Search for the cell housing the specified text and yield its (x, y) center coordinate. 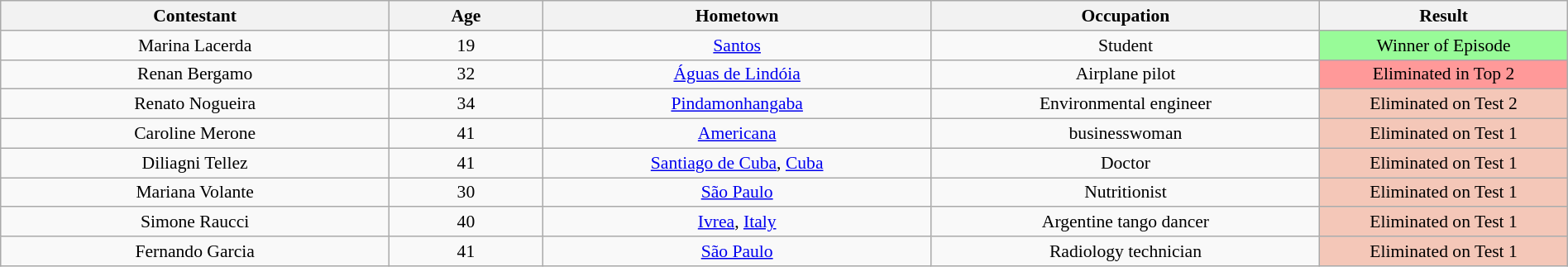
Airplane pilot (1126, 74)
40 (466, 222)
Environmental engineer (1126, 104)
Marina Lacerda (195, 45)
Hometown (737, 16)
30 (466, 193)
Diliagni Tellez (195, 163)
Result (1444, 16)
Radiology technician (1126, 251)
32 (466, 74)
Fernando Garcia (195, 251)
19 (466, 45)
Pindamonhangaba (737, 104)
Santos (737, 45)
Eliminated in Top 2 (1444, 74)
Occupation (1126, 16)
Doctor (1126, 163)
Student (1126, 45)
Eliminated on Test 2 (1444, 104)
34 (466, 104)
Ivrea, Italy (737, 222)
Age (466, 16)
businesswoman (1126, 134)
Winner of Episode (1444, 45)
Nutritionist (1126, 193)
Americana (737, 134)
Renan Bergamo (195, 74)
Caroline Merone (195, 134)
Mariana Volante (195, 193)
Santiago de Cuba, Cuba (737, 163)
Simone Raucci (195, 222)
Contestant (195, 16)
Argentine tango dancer (1126, 222)
Águas de Lindóia (737, 74)
Renato Nogueira (195, 104)
